Locate the cell with the specified text and output its (X, Y) center coordinate. 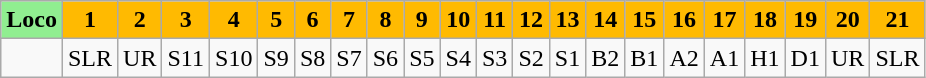
2 (140, 20)
S8 (312, 58)
A2 (684, 58)
7 (349, 20)
S11 (186, 58)
H1 (765, 58)
15 (644, 20)
S2 (531, 58)
8 (385, 20)
12 (531, 20)
9 (422, 20)
16 (684, 20)
S6 (385, 58)
B2 (606, 58)
21 (898, 20)
S3 (494, 58)
S1 (567, 58)
18 (765, 20)
S4 (458, 58)
11 (494, 20)
4 (234, 20)
S9 (276, 58)
13 (567, 20)
19 (805, 20)
6 (312, 20)
S5 (422, 58)
5 (276, 20)
3 (186, 20)
S10 (234, 58)
D1 (805, 58)
Loco (32, 20)
14 (606, 20)
20 (847, 20)
17 (724, 20)
A1 (724, 58)
10 (458, 20)
B1 (644, 58)
S7 (349, 58)
1 (90, 20)
